Locate the cell with the specified text and output its [x, y] center coordinate. 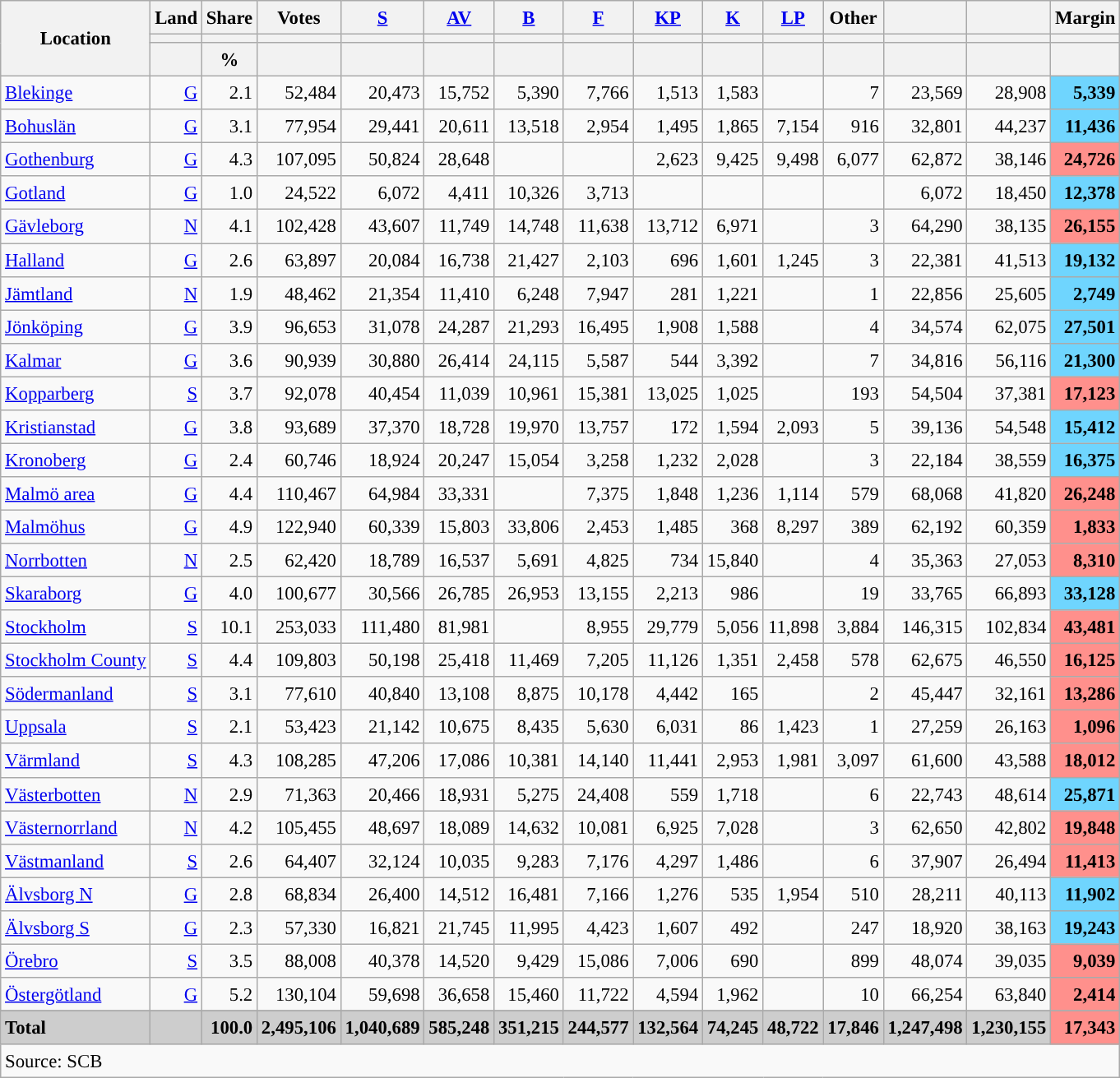
1,718 [734, 794]
Stockholm [76, 627]
54,548 [1009, 428]
253,033 [299, 627]
1,236 [734, 493]
25,605 [1009, 293]
92,078 [299, 393]
38,559 [1009, 460]
11,410 [459, 293]
26,248 [1085, 493]
389 [854, 526]
B [530, 18]
7,028 [734, 827]
34,816 [925, 360]
2,749 [1085, 293]
47,206 [382, 761]
193 [854, 393]
13,108 [459, 694]
43,588 [1009, 761]
10,035 [459, 860]
Gävleborg [76, 227]
32,124 [382, 860]
60,359 [1009, 526]
44,237 [1009, 127]
40,454 [382, 393]
1,486 [734, 860]
18,089 [459, 827]
559 [668, 794]
5,630 [599, 727]
Jönköping [76, 327]
368 [734, 526]
13,757 [599, 428]
18,931 [459, 794]
8,875 [530, 694]
16,125 [1085, 661]
22,856 [925, 293]
6,248 [530, 293]
3.9 [229, 327]
1,908 [668, 327]
62,872 [925, 160]
66,254 [925, 995]
5.2 [229, 995]
1,423 [793, 727]
18,789 [382, 561]
37,370 [382, 428]
13,155 [599, 594]
Norrbotten [76, 561]
62,650 [925, 827]
13,518 [530, 127]
Gothenburg [76, 160]
32,161 [1009, 694]
4,442 [668, 694]
4.9 [229, 526]
48,074 [925, 960]
77,954 [299, 127]
247 [854, 928]
3,392 [734, 360]
25,418 [459, 661]
10.1 [229, 627]
48,722 [793, 1028]
86 [734, 727]
27,053 [1009, 561]
10,178 [599, 694]
1,583 [734, 94]
63,840 [1009, 995]
14,520 [459, 960]
132,564 [668, 1028]
Jämtland [76, 293]
2,953 [734, 761]
Location [76, 39]
20,247 [459, 460]
LP [793, 18]
579 [854, 493]
15,460 [530, 995]
37,907 [925, 860]
100,677 [299, 594]
4,825 [599, 561]
2,103 [599, 260]
3,713 [599, 192]
6,925 [668, 827]
64,984 [382, 493]
281 [668, 293]
1,485 [668, 526]
172 [668, 428]
Östergötland [76, 995]
Bohuslän [76, 127]
4,423 [599, 928]
74,245 [734, 1028]
13,712 [668, 227]
18,450 [1009, 192]
24,408 [599, 794]
59,698 [382, 995]
33,331 [459, 493]
9,429 [530, 960]
24,287 [459, 327]
Kopparberg [76, 393]
13,025 [668, 393]
25,871 [1085, 794]
2,954 [599, 127]
F [599, 18]
Total [76, 1028]
14,632 [530, 827]
19,132 [1085, 260]
Land [176, 18]
19,848 [1085, 827]
4,297 [668, 860]
26,400 [382, 895]
102,834 [1009, 627]
18,924 [382, 460]
9,498 [793, 160]
11,039 [459, 393]
38,146 [1009, 160]
5,056 [734, 627]
100.0 [229, 1028]
21,142 [382, 727]
1,230,155 [1009, 1028]
27,501 [1085, 327]
1,594 [734, 428]
2.9 [229, 794]
Votes [299, 18]
2,213 [668, 594]
1,865 [734, 127]
102,428 [299, 227]
1.0 [229, 192]
10,961 [530, 393]
9,039 [1085, 960]
105,455 [299, 827]
68,834 [299, 895]
16,738 [459, 260]
Halland [76, 260]
24,115 [530, 360]
22,184 [925, 460]
4.1 [229, 227]
33,765 [925, 594]
15,752 [459, 94]
43,481 [1085, 627]
3.8 [229, 428]
11,441 [668, 761]
1,114 [793, 493]
36,658 [459, 995]
33,128 [1085, 594]
20,473 [382, 94]
21,745 [459, 928]
18,728 [459, 428]
20,084 [382, 260]
24,726 [1085, 160]
7,006 [668, 960]
33,806 [530, 526]
21,427 [530, 260]
11,749 [459, 227]
63,897 [299, 260]
29,441 [382, 127]
1,981 [793, 761]
11,436 [1085, 127]
5,390 [530, 94]
535 [734, 895]
734 [668, 561]
10,381 [530, 761]
12,378 [1085, 192]
Uppsala [76, 727]
Västernorrland [76, 827]
Värmland [76, 761]
15,086 [599, 960]
21,300 [1085, 360]
14,140 [599, 761]
20,611 [459, 127]
Älvsborg S [76, 928]
40,113 [1009, 895]
5,691 [530, 561]
52,484 [299, 94]
26,414 [459, 360]
38,135 [1009, 227]
1,096 [1085, 727]
Kristianstad [76, 428]
Örebro [76, 960]
4.2 [229, 827]
Älvsborg N [76, 895]
1,607 [668, 928]
19 [854, 594]
4,594 [668, 995]
15,381 [599, 393]
1,247,498 [925, 1028]
19,243 [1085, 928]
Gotland [76, 192]
30,880 [382, 360]
9,425 [734, 160]
5 [854, 428]
40,378 [382, 960]
11,722 [599, 995]
88,008 [299, 960]
1,513 [668, 94]
11,902 [1085, 895]
48,614 [1009, 794]
7,205 [599, 661]
29,779 [668, 627]
Stockholm County [76, 661]
1,221 [734, 293]
2 [854, 694]
45,447 [925, 694]
21,293 [530, 327]
15,803 [459, 526]
17,123 [1085, 393]
26,155 [1085, 227]
23,569 [925, 94]
1,848 [668, 493]
1,351 [734, 661]
492 [734, 928]
38,163 [1009, 928]
AV [459, 18]
111,480 [382, 627]
2,458 [793, 661]
11,126 [668, 661]
41,820 [1009, 493]
81,981 [459, 627]
107,095 [299, 160]
77,610 [299, 694]
Kronoberg [76, 460]
16,375 [1085, 460]
1,495 [668, 127]
16,821 [382, 928]
578 [854, 661]
1,601 [734, 260]
4.0 [229, 594]
Malmöhus [76, 526]
10,081 [599, 827]
17,086 [459, 761]
28,908 [1009, 94]
899 [854, 960]
7,375 [599, 493]
93,689 [299, 428]
90,939 [299, 360]
6,971 [734, 227]
9,283 [530, 860]
2,495,106 [299, 1028]
1,232 [668, 460]
690 [734, 960]
3,258 [599, 460]
2.8 [229, 895]
KP [668, 18]
1.9 [229, 293]
16,495 [599, 327]
48,697 [382, 827]
108,285 [299, 761]
1,588 [734, 327]
71,363 [299, 794]
Skaraborg [76, 594]
68,068 [925, 493]
Västerbotten [76, 794]
11,413 [1085, 860]
Södermanland [76, 694]
5,339 [1085, 94]
56,116 [1009, 360]
1,245 [793, 260]
40,840 [382, 694]
20,466 [382, 794]
7,154 [793, 127]
62,192 [925, 526]
Share [229, 18]
4,411 [459, 192]
28,648 [459, 160]
53,423 [299, 727]
19,970 [530, 428]
7,176 [599, 860]
39,136 [925, 428]
28,211 [925, 895]
7,766 [599, 94]
54,504 [925, 393]
26,953 [530, 594]
Malmö area [76, 493]
50,198 [382, 661]
11,898 [793, 627]
42,802 [1009, 827]
2.4 [229, 460]
60,339 [382, 526]
66,893 [1009, 594]
10,326 [530, 192]
14,512 [459, 895]
16,537 [459, 561]
62,675 [925, 661]
146,315 [925, 627]
165 [734, 694]
2.5 [229, 561]
50,824 [382, 160]
96,653 [299, 327]
14,748 [530, 227]
15,840 [734, 561]
2,028 [734, 460]
244,577 [599, 1028]
26,494 [1009, 860]
34,574 [925, 327]
1,833 [1085, 526]
7,947 [599, 293]
916 [854, 127]
16,481 [530, 895]
22,743 [925, 794]
1,025 [734, 393]
8,297 [793, 526]
544 [668, 360]
3.7 [229, 393]
27,259 [925, 727]
109,803 [299, 661]
2,453 [599, 526]
43,607 [382, 227]
10,675 [459, 727]
5,587 [599, 360]
Blekinge [76, 94]
Source: SCB [561, 1061]
1,040,689 [382, 1028]
37,381 [1009, 393]
110,467 [299, 493]
30,566 [382, 594]
11,469 [530, 661]
15,412 [1085, 428]
1,962 [734, 995]
24,522 [299, 192]
351,215 [530, 1028]
64,407 [299, 860]
130,104 [299, 995]
17,343 [1085, 1028]
22,381 [925, 260]
Margin [1085, 18]
Västmanland [76, 860]
21,354 [382, 293]
18,920 [925, 928]
57,330 [299, 928]
3,097 [854, 761]
32,801 [925, 127]
61,600 [925, 761]
26,785 [459, 594]
510 [854, 895]
48,462 [299, 293]
10 [854, 995]
35,363 [925, 561]
17,846 [854, 1028]
3.5 [229, 960]
62,420 [299, 561]
41,513 [1009, 260]
8,310 [1085, 561]
39,035 [1009, 960]
696 [668, 260]
8,955 [599, 627]
31,078 [382, 327]
3.6 [229, 360]
46,550 [1009, 661]
% [229, 59]
K [734, 18]
11,995 [530, 928]
2,093 [793, 428]
15,054 [530, 460]
6,077 [854, 160]
1,954 [793, 895]
3,884 [854, 627]
2,623 [668, 160]
Other [854, 18]
585,248 [459, 1028]
13,286 [1085, 694]
7,166 [599, 895]
1,276 [668, 895]
64,290 [925, 227]
Kalmar [76, 360]
18,012 [1085, 761]
26,163 [1009, 727]
2,414 [1085, 995]
986 [734, 594]
11,638 [599, 227]
6,031 [668, 727]
2.3 [229, 928]
62,075 [1009, 327]
5,275 [530, 794]
122,940 [299, 526]
8,435 [530, 727]
60,746 [299, 460]
